Provide the [x, y] coordinate of the cell's center where the given text is located.  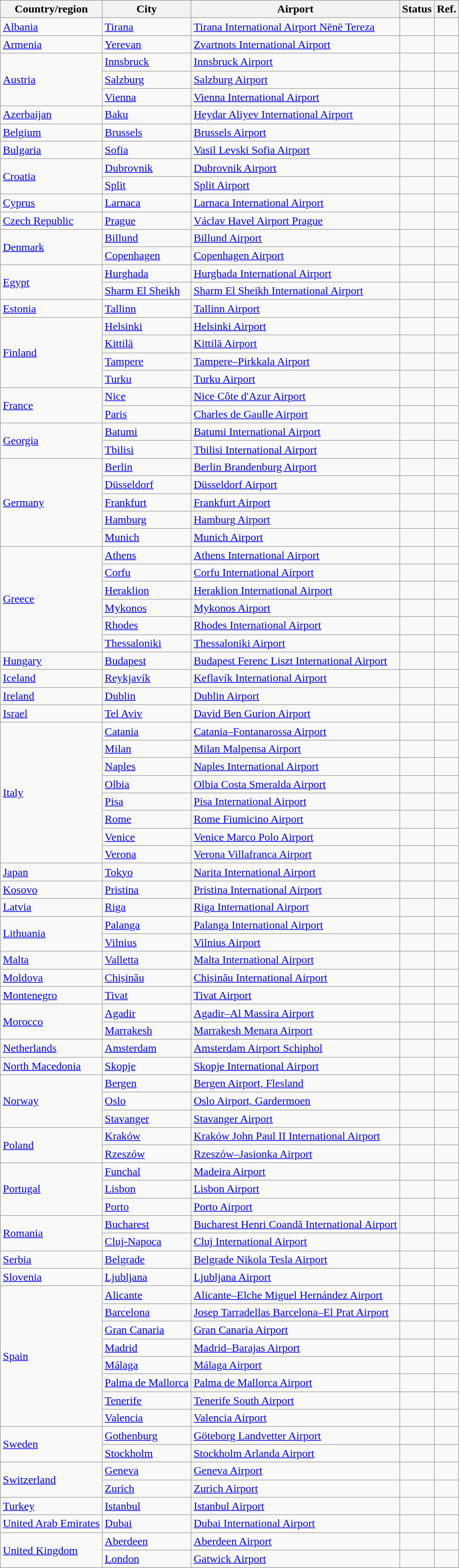
Catania–Fontanarossa Airport [295, 731]
Innsbruck Airport [295, 62]
Pristina [147, 890]
Tivat [147, 995]
Larnaca International Airport [295, 203]
Berlin Brandenburg Airport [295, 467]
Sharm El Sheikh International Airport [295, 291]
Pristina International Airport [295, 890]
Czech Republic [51, 221]
Agadir–Al Massira Airport [295, 1013]
Düsseldorf [147, 484]
Slovenia [51, 1277]
Tbilisi [147, 449]
Verona Villafranca Airport [295, 855]
Porto [147, 1207]
Riga [147, 907]
Cyprus [51, 203]
Nice [147, 397]
Sweden [51, 1444]
Keflavík International Airport [295, 678]
Copenhagen Airport [295, 256]
Japan [51, 872]
Austria [51, 80]
Brussels [147, 132]
Venice Marco Polo Airport [295, 837]
Vilnius [147, 942]
Turkey [51, 1506]
United Arab Emirates [51, 1524]
Budapest Ferenc Liszt International Airport [295, 661]
Zurich Airport [295, 1488]
Valencia Airport [295, 1418]
Egypt [51, 282]
Funchal [147, 1171]
Porto Airport [295, 1207]
Olbia [147, 784]
Helsinki Airport [295, 326]
Tirana International Airport Nënë Tereza [295, 27]
London [147, 1559]
Istanbul Airport [295, 1506]
Brussels Airport [295, 132]
Norway [51, 1101]
Valencia [147, 1418]
Bulgaria [51, 150]
Oslo [147, 1101]
Batumi [147, 432]
Airport [295, 9]
Israel [51, 713]
Vilnius Airport [295, 942]
Geneva [147, 1471]
Václav Havel Airport Prague [295, 221]
Palma de Mallorca [147, 1383]
Gran Canaria [147, 1330]
Marrakesh Menara Airport [295, 1030]
Greece [51, 599]
Batumi International Airport [295, 432]
Kraków John Paul II International Airport [295, 1136]
Hamburg Airport [295, 520]
Germany [51, 502]
Palanga International Airport [295, 925]
Skopje [147, 1066]
Corfu International Airport [295, 573]
Salzburg [147, 80]
Bucharest Henri Coandă International Airport [295, 1224]
Albania [51, 27]
Geneva Airport [295, 1471]
Dubai International Airport [295, 1524]
Tivat Airport [295, 995]
Bucharest [147, 1224]
Charles de Gaulle Airport [295, 414]
Nice Côte d'Azur Airport [295, 397]
Spain [51, 1356]
Heraklion International Airport [295, 590]
Lithuania [51, 934]
Pisa [147, 802]
Latvia [51, 907]
Innsbruck [147, 62]
Pisa International Airport [295, 802]
Zurich [147, 1488]
Georgia [51, 440]
David Ben Gurion Airport [295, 713]
Kittilä [147, 344]
Serbia [51, 1259]
Billund Airport [295, 238]
Corfu [147, 573]
Catania [147, 731]
Düsseldorf Airport [295, 484]
Tallinn Airport [295, 309]
Stavanger Airport [295, 1119]
Country/region [51, 9]
Tenerife South Airport [295, 1401]
Thessaloniki Airport [295, 643]
Istanbul [147, 1506]
Split [147, 185]
Gothenburg [147, 1436]
Tampere [147, 361]
Billund [147, 238]
Rome [147, 819]
Munich Airport [295, 538]
Finland [51, 353]
Croatia [51, 176]
Turku [147, 379]
Rhodes [147, 626]
Paris [147, 414]
Poland [51, 1145]
Reykjavík [147, 678]
Hungary [51, 661]
Italy [51, 793]
Azerbaijan [51, 115]
Bergen Airport, Flesland [295, 1084]
Stockholm Arlanda Airport [295, 1453]
Romania [51, 1233]
Lisbon [147, 1189]
Rzeszów–Jasionka Airport [295, 1154]
Switzerland [51, 1480]
Kittilä Airport [295, 344]
Munich [147, 538]
Tokyo [147, 872]
Frankfurt Airport [295, 502]
Stavanger [147, 1119]
Heydar Aliyev International Airport [295, 115]
Olbia Costa Smeralda Airport [295, 784]
Denmark [51, 247]
Tenerife [147, 1401]
Rzeszów [147, 1154]
Ireland [51, 696]
Budapest [147, 661]
Sofia [147, 150]
Venice [147, 837]
Frankfurt [147, 502]
Naples [147, 766]
Milan [147, 749]
Iceland [51, 678]
Split Airport [295, 185]
Rome Fiumicino Airport [295, 819]
Vasil Levski Sofia Airport [295, 150]
Montenegro [51, 995]
France [51, 405]
Malta International Airport [295, 960]
Madrid [147, 1348]
Palanga [147, 925]
Morocco [51, 1022]
Ljubljana [147, 1277]
Madrid–Barajas Airport [295, 1348]
Cluj-Napoca [147, 1242]
Hurghada International Airport [295, 273]
Bergen [147, 1084]
Dubai [147, 1524]
Lisbon Airport [295, 1189]
Vienna International Airport [295, 97]
Portugal [51, 1189]
United Kingdom [51, 1550]
Tallinn [147, 309]
Milan Malpensa Airport [295, 749]
Estonia [51, 309]
Alicante–Elche Miguel Hernández Airport [295, 1295]
Agadir [147, 1013]
Amsterdam [147, 1048]
Tirana [147, 27]
Göteborg Landvetter Airport [295, 1436]
Belgrade [147, 1259]
Ref. [447, 9]
Status [417, 9]
Ljubljana Airport [295, 1277]
Riga International Airport [295, 907]
Vienna [147, 97]
Athens International Airport [295, 555]
City [147, 9]
Kosovo [51, 890]
Thessaloniki [147, 643]
Dubrovnik Airport [295, 167]
Valletta [147, 960]
Verona [147, 855]
North Macedonia [51, 1066]
Prague [147, 221]
Kraków [147, 1136]
Mykonos Airport [295, 608]
Belgrade Nikola Tesla Airport [295, 1259]
Salzburg Airport [295, 80]
Moldova [51, 978]
Skopje International Airport [295, 1066]
Palma de Mallorca Airport [295, 1383]
Málaga [147, 1365]
Copenhagen [147, 256]
Baku [147, 115]
Heraklion [147, 590]
Cluj International Airport [295, 1242]
Netherlands [51, 1048]
Málaga Airport [295, 1365]
Aberdeen Airport [295, 1541]
Hurghada [147, 273]
Tampere–Pirkkala Airport [295, 361]
Dublin [147, 696]
Naples International Airport [295, 766]
Stockholm [147, 1453]
Yerevan [147, 44]
Marrakesh [147, 1030]
Narita International Airport [295, 872]
Madeira Airport [295, 1171]
Zvartnots International Airport [295, 44]
Josep Tarradellas Barcelona–El Prat Airport [295, 1312]
Athens [147, 555]
Gran Canaria Airport [295, 1330]
Alicante [147, 1295]
Dublin Airport [295, 696]
Rhodes International Airport [295, 626]
Turku Airport [295, 379]
Berlin [147, 467]
Oslo Airport, Gardermoen [295, 1101]
Amsterdam Airport Schiphol [295, 1048]
Sharm El Sheikh [147, 291]
Larnaca [147, 203]
Mykonos [147, 608]
Dubrovnik [147, 167]
Chișinău International Airport [295, 978]
Helsinki [147, 326]
Belgium [51, 132]
Hamburg [147, 520]
Gatwick Airport [295, 1559]
Chișinău [147, 978]
Tbilisi International Airport [295, 449]
Barcelona [147, 1312]
Malta [51, 960]
Aberdeen [147, 1541]
Armenia [51, 44]
Tel Aviv [147, 713]
